Search for the cell housing the specified text and yield its [X, Y] center coordinate. 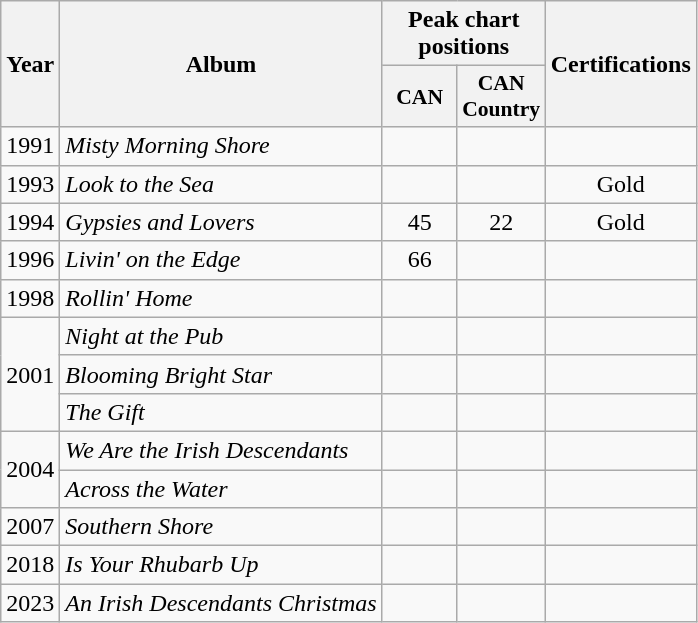
1998 [30, 298]
The Gift [221, 412]
Look to the Sea [221, 184]
Blooming Bright Star [221, 374]
2023 [30, 603]
Certifications [620, 64]
1993 [30, 184]
1994 [30, 222]
22 [501, 222]
Rollin' Home [221, 298]
We Are the Irish Descendants [221, 450]
Misty Morning Shore [221, 146]
Album [221, 64]
Is Your Rhubarb Up [221, 565]
2007 [30, 527]
2001 [30, 374]
66 [420, 260]
Gypsies and Lovers [221, 222]
Southern Shore [221, 527]
2004 [30, 469]
CAN Country [501, 96]
Year [30, 64]
1996 [30, 260]
CAN [420, 96]
An Irish Descendants Christmas [221, 603]
2018 [30, 565]
Peak chart positions [464, 34]
1991 [30, 146]
Across the Water [221, 489]
Livin' on the Edge [221, 260]
Night at the Pub [221, 336]
45 [420, 222]
